Search for the cell housing the specified text and yield its (x, y) center coordinate. 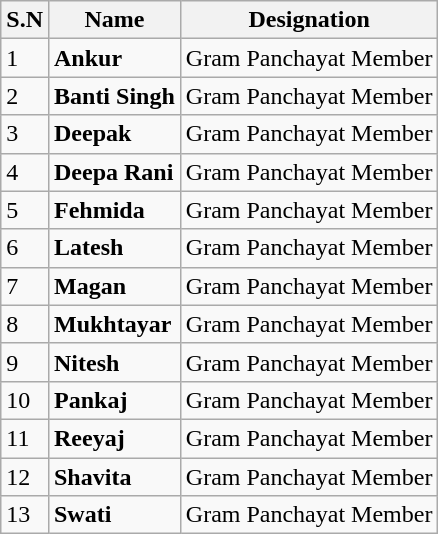
Latesh (114, 248)
2 (25, 96)
7 (25, 286)
13 (25, 515)
Designation (309, 20)
Nitesh (114, 362)
S.N (25, 20)
3 (25, 134)
Fehmida (114, 210)
12 (25, 477)
9 (25, 362)
11 (25, 438)
Name (114, 20)
5 (25, 210)
6 (25, 248)
10 (25, 400)
Deepak (114, 134)
Deepa Rani (114, 172)
8 (25, 324)
Mukhtayar (114, 324)
Pankaj (114, 400)
Magan (114, 286)
Shavita (114, 477)
Banti Singh (114, 96)
Swati (114, 515)
Ankur (114, 58)
1 (25, 58)
Reeyaj (114, 438)
4 (25, 172)
